Capture the cell that displays the provided text and extract its [x, y] central coordinate. 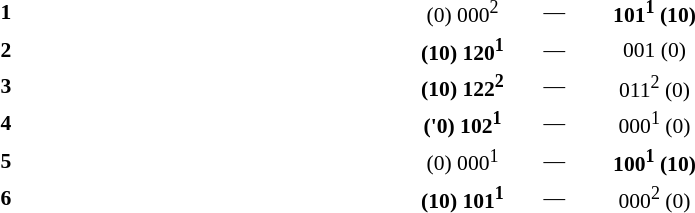
(10) 1201 [462, 49]
(10) 1222 [462, 86]
('0) 1021 [462, 124]
(0) 0001 [462, 161]
